Extract the [x, y] coordinate from the center of the cell holding the provided text.  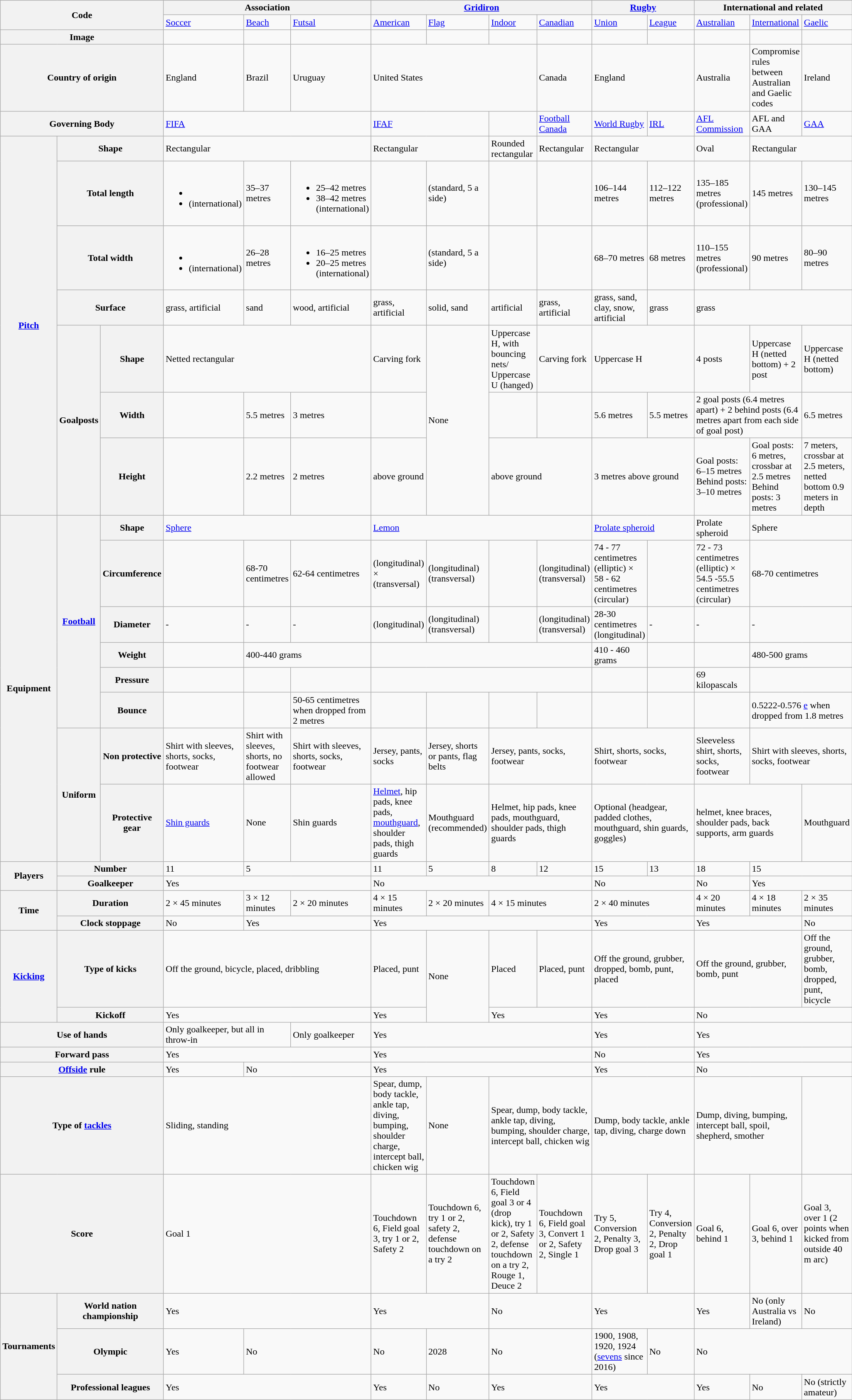
112–122 metres [671, 193]
12 [564, 869]
Goalkeeper [110, 883]
18 [722, 869]
Canada [564, 78]
3 metres [331, 415]
Touchdown 6, Field goal 3, Convert 1 or 2, Safety 2, Single 1 [564, 1234]
Dump, diving, bumping, intercept ball, spoil, shepherd, smother [748, 1126]
Football [79, 621]
Pressure [132, 680]
400-440 grams [308, 655]
Rugby [643, 8]
Jersey, shorts or pants, flag belts [458, 756]
Kicking [29, 976]
410 - 460 grams [620, 655]
72 - 73 centimetres (elliptic) ×54.5 -55.5 centimetres (circular) [722, 573]
Pitch [29, 325]
sand [268, 308]
Only goalkeeper, but all in throw-in [227, 1034]
Weight [132, 655]
Mouthguard [827, 823]
Off the ground, grubber, bomb, punt [748, 969]
Professional leagues [110, 1387]
50-65 centimetres when dropped from 2 metres [331, 710]
3 metres above ground [643, 476]
Surface [110, 308]
Touchdown 6, Field goal 3, try 1 or 2, Safety 2 [399, 1234]
35–37 metres [268, 193]
Non protective [132, 756]
Union [620, 22]
Type of kicks [110, 969]
Height [132, 476]
No (strictly amateur) [827, 1387]
Optional (headgear, padded clothes, mouthguard, shin guards, goggles) [643, 823]
Circumference [132, 573]
Dump, body tackle, ankle tap, diving, charge down [643, 1126]
Uruguay [331, 78]
grass, sand, clay, snow, artificial [620, 308]
145 metres [776, 193]
5.6 metres [620, 415]
American [399, 22]
Diameter [132, 625]
480-500 grams [801, 655]
1900, 1908, 1920, 1924 (sevens since 2016) [620, 1352]
Gaelic [827, 22]
(longitudinal) [399, 625]
artificial [513, 308]
No (only Australia vs Ireland) [776, 1311]
Time [29, 910]
Clock stoppage [110, 923]
solid, sand [458, 308]
Touchdown 6, Field goal 3 or 4 (drop kick), try 1 or 2, Safety 2, defense touchdown on a try 2, Rouge 1, Deuce 2 [513, 1234]
Goal posts: 6–15 metresBehind posts: 3–10 metres [722, 476]
Use of hands [82, 1034]
League [671, 22]
Australia [722, 78]
6.5 metres [827, 415]
World nation championship [110, 1311]
GAA [827, 123]
Uppercase H (netted bottom) + 2 post [776, 358]
Kickoff [110, 1015]
Try 5, Conversion 2, Penalty 3, Drop goal 3 [620, 1234]
Gridiron [482, 8]
Score [82, 1234]
Compromise rules between Australian and Gaelic codes [776, 78]
(longitudinal) × (transversal) [399, 573]
Netted rectangular [267, 358]
16–25 metres20–25 metres (international) [331, 257]
Placed [513, 969]
Ireland [827, 78]
Canadian [564, 22]
Tournaments [29, 1346]
Touchdown 6, try 1 or 2, safety 2, defense touchdown on a try 2 [458, 1234]
3 × 12 minutes [268, 903]
Bounce [132, 710]
Equipment [29, 688]
2 metres [331, 476]
helmet, knee braces, shoulder pads, back supports, arm guards [748, 823]
Association [267, 8]
Australian [722, 22]
AFL Commission [722, 123]
Image [82, 37]
Lemon [482, 527]
Governing Body [82, 123]
Total length [110, 193]
4 posts [722, 358]
90 metres [776, 257]
wood, artificial [331, 308]
68–70 metres [620, 257]
Jersey, pants, socks, footwear [540, 756]
Indoor [513, 22]
Type of tackles [82, 1126]
Code [82, 15]
Goal 3, over 1 (2 points when kicked from outside 40 m arc) [827, 1234]
Duration [110, 903]
Football Canada [564, 123]
74 - 77 centimetres (elliptic) ×58 - 62 centimetres (circular) [620, 573]
Goal 6, over 3, behind 1 [776, 1234]
Number [110, 869]
International [776, 22]
Olympic [110, 1352]
Beach [268, 22]
Uppercase H (netted bottom) [827, 358]
FIFA [267, 123]
Rounded rectangular [513, 149]
2.2 metres [268, 476]
135–185 metres (professional) [722, 193]
Goal 1 [267, 1234]
Only goalkeeper [331, 1034]
Soccer [204, 22]
Jersey, pants, socks [399, 756]
2 goal posts (6.4 metres apart) + 2 behind posts (6.4 metres apart from each side of goal post) [748, 415]
Sliding, standing [267, 1126]
2 × 45 minutes [204, 903]
IRL [671, 123]
Players [29, 876]
Offside rule [82, 1069]
Shirt, shorts, socks, footwear [643, 756]
Sleeveless shirt, shorts, socks, footwear [722, 756]
2 × 40 minutes [643, 903]
110–155 metres (professional) [722, 257]
International and related [773, 8]
Mouthguard (recommended) [458, 823]
25–42 metres38–42 metres (international) [331, 193]
Oval [722, 149]
Uniform [79, 795]
2 × 35 minutes [827, 903]
Country of origin [82, 78]
Protective gear [132, 823]
Brazil [268, 78]
Flag [458, 22]
13 [671, 869]
0.5222-0.576 e when dropped from 1.8 metres [801, 710]
7 meters, crossbar at 2.5 meters, netted bottom 0.9 meters in depth [827, 476]
4 × 20 minutes [722, 903]
Futsal [331, 22]
Shirt with sleeves, shorts, no footwear allowed [268, 756]
28-30 centimetres (longitudinal) [620, 625]
Try 4, Conversion 2, Penalty 2, Drop goal 1 [671, 1234]
Forward pass [82, 1054]
Off the ground, grubber, bomb, dropped, punt, bicycle [827, 969]
106–144 metres [620, 193]
Off the ground, bicycle, placed, dribbling [267, 969]
69 kilopascals [722, 680]
80–90 metres [827, 257]
Goal posts: 6 metres, crossbar at 2.5 metresBehind posts: 3 metres [776, 476]
8 [513, 869]
World Rugby [620, 123]
Off the ground, grubber, dropped, bomb, punt, placed [643, 969]
Goalposts [79, 420]
26–28 metres [268, 257]
Width [132, 415]
130–145 metres [827, 193]
62-64 centimetres [331, 573]
Uppercase H, with bouncing nets/ Uppercase U (hanged) [513, 358]
2028 [458, 1352]
AFL and GAA [776, 123]
4 × 18 minutes [776, 903]
IFAF [430, 123]
United States [454, 78]
Goal 6, behind 1 [722, 1234]
Uppercase H [643, 358]
68 metres [671, 257]
Total width [110, 257]
